For the text-containing cell, return its midpoint in (X, Y) coordinate format. 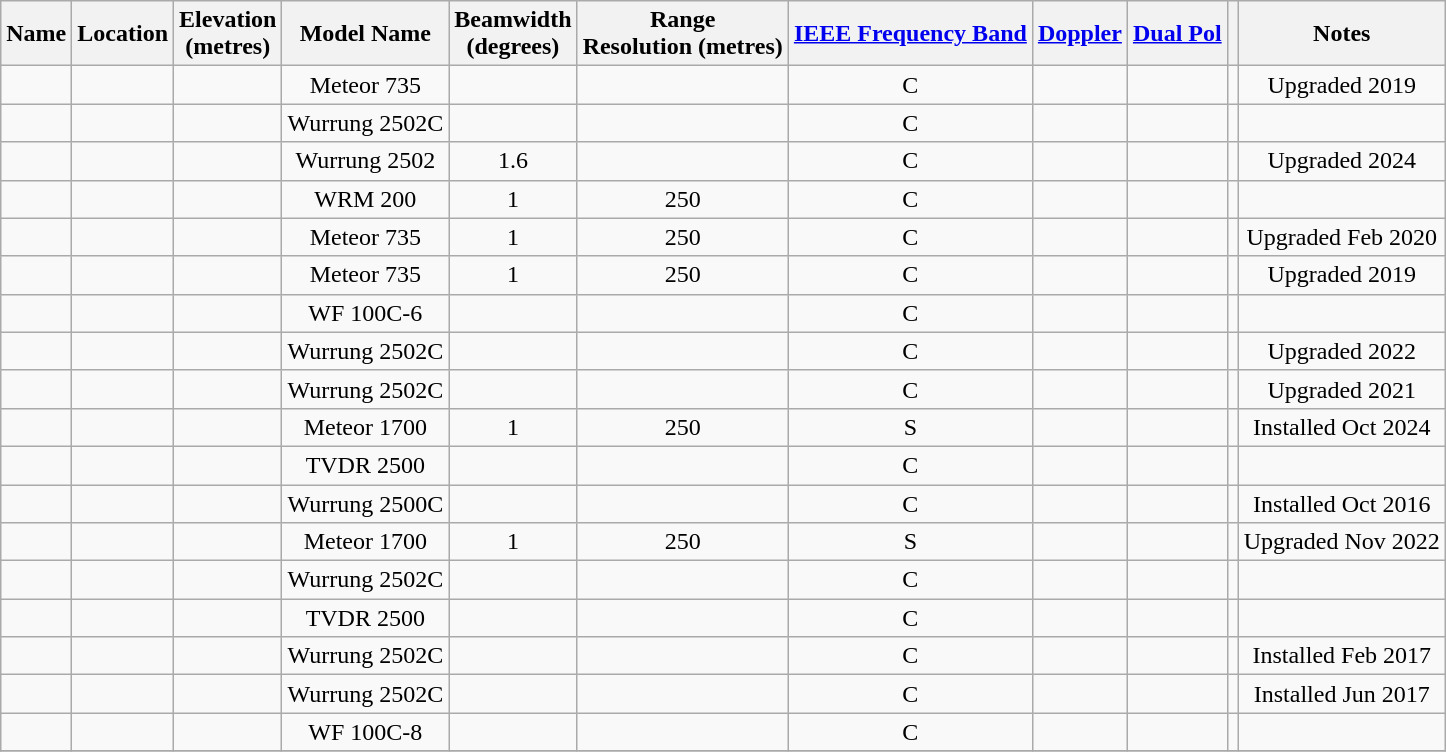
Upgraded Nov 2022 (1342, 542)
Wurrung 2502 (366, 161)
Installed Oct 2024 (1342, 427)
Upgraded 2024 (1342, 161)
Installed Oct 2016 (1342, 503)
Installed Feb 2017 (1342, 656)
Upgraded 2021 (1342, 389)
Notes (1342, 34)
Doppler (1080, 34)
Upgraded 2022 (1342, 351)
Model Name (366, 34)
WF 100C-6 (366, 313)
Name (36, 34)
Dual Pol (1177, 34)
Installed Jun 2017 (1342, 694)
IEEE Frequency Band (910, 34)
Beamwidth(degrees) (513, 34)
1.6 (513, 161)
Elevation(metres) (228, 34)
Wurrung 2500C (366, 503)
WRM 200 (366, 199)
Upgraded Feb 2020 (1342, 237)
RangeResolution (metres) (682, 34)
WF 100C-8 (366, 732)
Location (123, 34)
